Provide the [X, Y] coordinate of the cell's center where the given text is located.  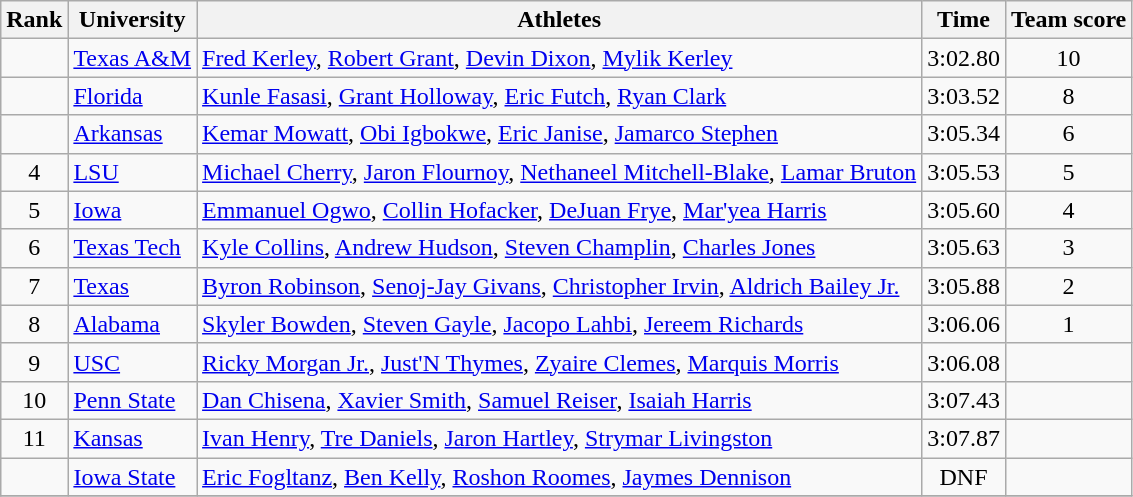
Fred Kerley, Robert Grant, Devin Dixon, Mylik Kerley [560, 58]
DNF [964, 477]
3:07.43 [964, 400]
3:07.87 [964, 438]
Texas Tech [132, 248]
Byron Robinson, Senoj-Jay Givans, Christopher Irvin, Aldrich Bailey Jr. [560, 286]
3:05.34 [964, 134]
Ivan Henry, Tre Daniels, Jaron Hartley, Strymar Livingston [560, 438]
Skyler Bowden, Steven Gayle, Jacopo Lahbi, Jereem Richards [560, 324]
Arkansas [132, 134]
3:02.80 [964, 58]
3:05.53 [964, 172]
3:05.88 [964, 286]
Florida [132, 96]
3:03.52 [964, 96]
Emmanuel Ogwo, Collin Hofacker, DeJuan Frye, Mar'yea Harris [560, 210]
9 [34, 362]
LSU [132, 172]
Time [964, 20]
USC [132, 362]
Ricky Morgan Jr., Just'N Thymes, Zyaire Clemes, Marquis Morris [560, 362]
2 [1068, 286]
3:05.63 [964, 248]
Iowa State [132, 477]
Dan Chisena, Xavier Smith, Samuel Reiser, Isaiah Harris [560, 400]
3:05.60 [964, 210]
7 [34, 286]
Rank [34, 20]
Texas A&M [132, 58]
Alabama [132, 324]
Kunle Fasasi, Grant Holloway, Eric Futch, Ryan Clark [560, 96]
Kyle Collins, Andrew Hudson, Steven Champlin, Charles Jones [560, 248]
University [132, 20]
Texas [132, 286]
Michael Cherry, Jaron Flournoy, Nethaneel Mitchell-Blake, Lamar Bruton [560, 172]
Kemar Mowatt, Obi Igbokwe, Eric Janise, Jamarco Stephen [560, 134]
Penn State [132, 400]
1 [1068, 324]
Eric Fogltanz, Ben Kelly, Roshon Roomes, Jaymes Dennison [560, 477]
Team score [1068, 20]
3:06.08 [964, 362]
Iowa [132, 210]
Athletes [560, 20]
3 [1068, 248]
Kansas [132, 438]
3:06.06 [964, 324]
11 [34, 438]
